Scan for the cell matching the given text and deliver its [X, Y] coordinate at center. 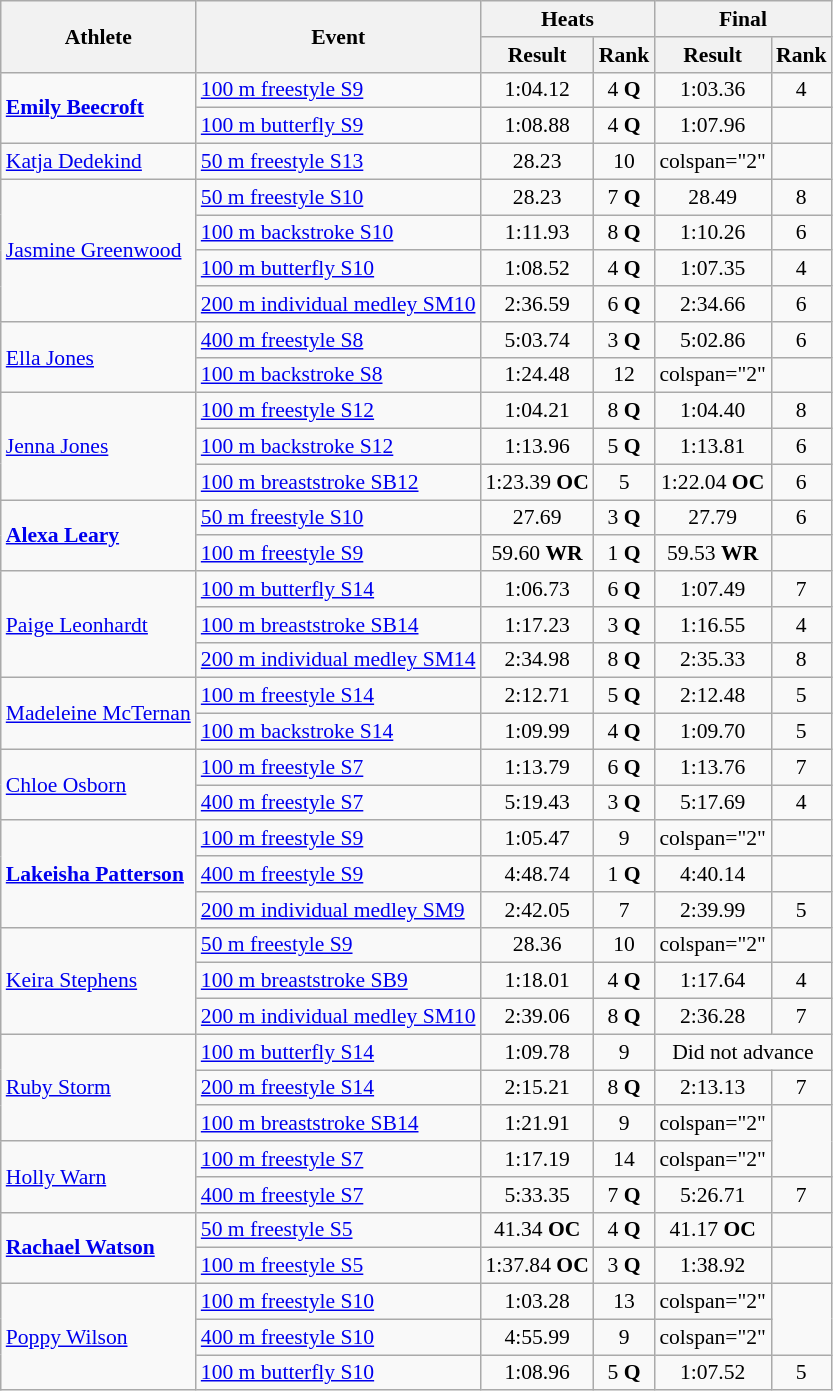
5:17.69 [712, 803]
28.36 [538, 945]
200 m individual medley SM14 [338, 660]
1:07.49 [712, 589]
400 m freestyle S9 [338, 874]
1:08.96 [538, 1373]
1:09.99 [538, 732]
200 m individual medley SM9 [338, 910]
1:13.79 [538, 767]
2:15.21 [538, 1088]
2:36.59 [538, 304]
Madeleine McTernan [98, 714]
100 m breaststroke SB9 [338, 981]
Emily Beecroft [98, 108]
50 m freestyle S5 [338, 1230]
41.34 OC [538, 1230]
Athlete [98, 36]
1:04.40 [712, 411]
100 m backstroke S12 [338, 447]
1:21.91 [538, 1124]
Poppy Wilson [98, 1338]
28.49 [712, 197]
12 [624, 375]
1:17.19 [538, 1159]
Heats [568, 19]
Event [338, 36]
Keira Stephens [98, 980]
4:55.99 [538, 1337]
1:05.47 [538, 839]
100 m butterfly S9 [338, 126]
2:13.13 [712, 1088]
Rachael Watson [98, 1248]
1:13.81 [712, 447]
1:08.88 [538, 126]
1:09.78 [538, 1052]
Alexa Leary [98, 536]
100 m freestyle S12 [338, 411]
27.79 [712, 518]
1:04.12 [538, 90]
5:33.35 [538, 1195]
5:26.71 [712, 1195]
1:07.35 [712, 269]
1:06.73 [538, 589]
1:03.36 [712, 90]
2:39.99 [712, 910]
Did not advance [742, 1052]
Chloe Osborn [98, 784]
400 m freestyle S10 [338, 1337]
1:10.26 [712, 233]
100 m freestyle S5 [338, 1266]
1:37.84 OC [538, 1266]
14 [624, 1159]
Ruby Storm [98, 1088]
1:04.21 [538, 411]
41.17 OC [712, 1230]
2:42.05 [538, 910]
1:24.48 [538, 375]
5:19.43 [538, 803]
Paige Leonhardt [98, 624]
2:34.66 [712, 304]
1:17.23 [538, 625]
1:11.93 [538, 233]
100 m freestyle S14 [338, 696]
1:17.64 [712, 981]
50 m freestyle S13 [338, 162]
5:02.86 [712, 340]
Lakeisha Patterson [98, 874]
4:40.14 [712, 874]
100 m breaststroke SB12 [338, 482]
400 m freestyle S8 [338, 340]
1:23.39 OC [538, 482]
Jenna Jones [98, 446]
100 m backstroke S10 [338, 233]
2:12.71 [538, 696]
200 m freestyle S14 [338, 1088]
59.60 WR [538, 554]
1:07.52 [712, 1373]
2:35.33 [712, 660]
100 m backstroke S14 [338, 732]
Katja Dedekind [98, 162]
50 m freestyle S9 [338, 945]
1:13.76 [712, 767]
1:38.92 [712, 1266]
Holly Warn [98, 1176]
13 [624, 1302]
2:34.98 [538, 660]
1:07.96 [712, 126]
1:16.55 [712, 625]
1:03.28 [538, 1302]
Final [742, 19]
4:48.74 [538, 874]
27.69 [538, 518]
100 m backstroke S8 [338, 375]
1:13.96 [538, 447]
5:03.74 [538, 340]
1:22.04 OC [712, 482]
Jasmine Greenwood [98, 250]
1:09.70 [712, 732]
2:36.28 [712, 1017]
59.53 WR [712, 554]
2:12.48 [712, 696]
Ella Jones [98, 358]
2:39.06 [538, 1017]
100 m freestyle S10 [338, 1302]
1:18.01 [538, 981]
1:08.52 [538, 269]
